Locate the cell with the specified text and output its [X, Y] center coordinate. 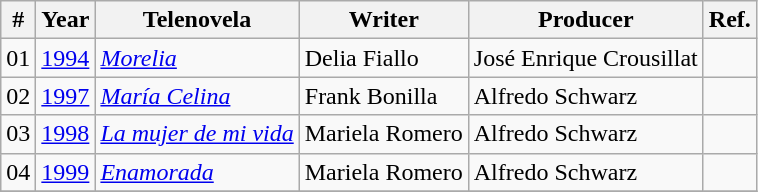
Producer [586, 20]
1994 [66, 58]
Ref. [730, 20]
03 [18, 134]
Enamorada [197, 172]
La mujer de mi vida [197, 134]
02 [18, 96]
1999 [66, 172]
04 [18, 172]
Telenovela [197, 20]
Writer [384, 20]
José Enrique Crousillat [586, 58]
María Celina [197, 96]
Frank Bonilla [384, 96]
Year [66, 20]
# [18, 20]
Morelia [197, 58]
1998 [66, 134]
01 [18, 58]
Delia Fiallo [384, 58]
1997 [66, 96]
